Scan for the cell matching the given text and deliver its (X, Y) coordinate at center. 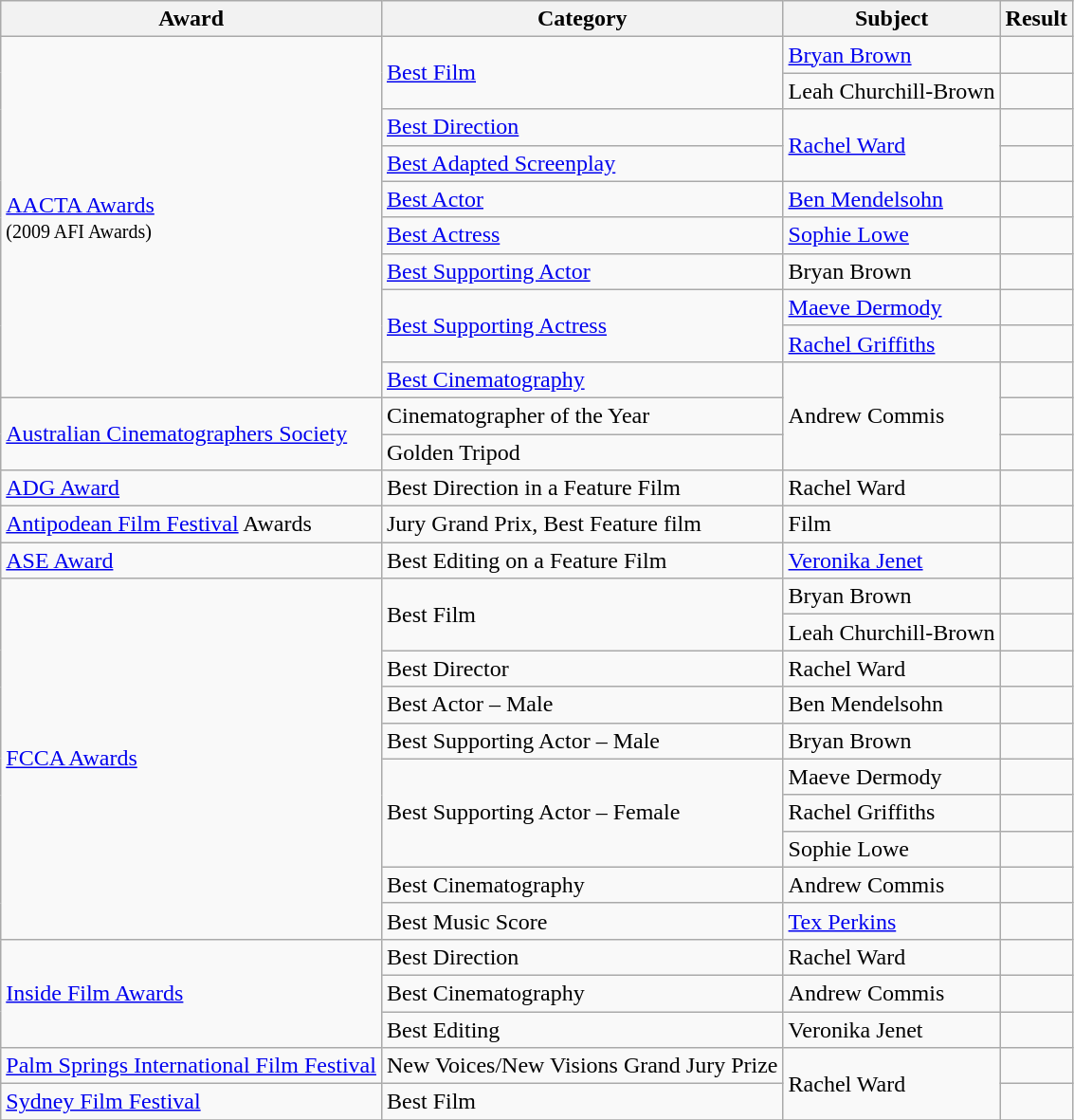
Jury Grand Prix, Best Feature film (582, 524)
Best Editing on a Feature Film (582, 560)
Best Adapted Screenplay (582, 163)
Best Supporting Actor – Female (582, 813)
Antipodean Film Festival Awards (191, 524)
Award (191, 19)
Best Music Score (582, 921)
Category (582, 19)
Result (1036, 19)
Tex Perkins (891, 921)
FCCA Awards (191, 759)
Best Actress (582, 235)
Best Actor – Male (582, 705)
Best Supporting Actor – Male (582, 741)
Film (891, 524)
Best Director (582, 669)
AACTA Awards(2009 AFI Awards) (191, 218)
ADG Award (191, 488)
Inside Film Awards (191, 993)
Palm Springs International Film Festival (191, 1066)
Best Actor (582, 199)
Australian Cinematographers Society (191, 433)
Best Supporting Actor (582, 271)
Best Supporting Actress (582, 325)
Golden Tripod (582, 452)
Cinematographer of the Year (582, 415)
Subject (891, 19)
Best Direction in a Feature Film (582, 488)
ASE Award (191, 560)
New Voices/New Visions Grand Jury Prize (582, 1066)
Best Editing (582, 1029)
Sydney Film Festival (191, 1102)
